Search for the cell housing the specified text and yield its (x, y) center coordinate. 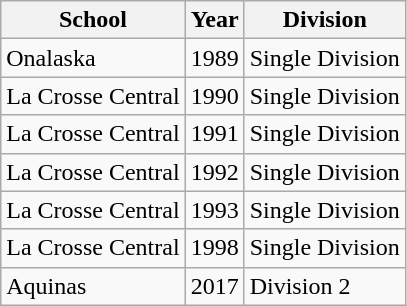
Division 2 (324, 286)
1993 (214, 210)
1989 (214, 58)
Onalaska (93, 58)
1990 (214, 96)
1992 (214, 172)
School (93, 20)
Year (214, 20)
1998 (214, 248)
Division (324, 20)
1991 (214, 134)
Aquinas (93, 286)
2017 (214, 286)
